Detect which cell encompasses the target text, then output its (x, y) center coordinate. 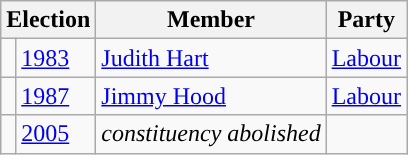
Judith Hart (211, 58)
1987 (56, 96)
Jimmy Hood (211, 96)
Election (48, 20)
1983 (56, 58)
Member (211, 20)
Party (366, 20)
constituency abolished (211, 134)
2005 (56, 134)
